Output the (X, Y) coordinate of the center of the cell containing the given text.  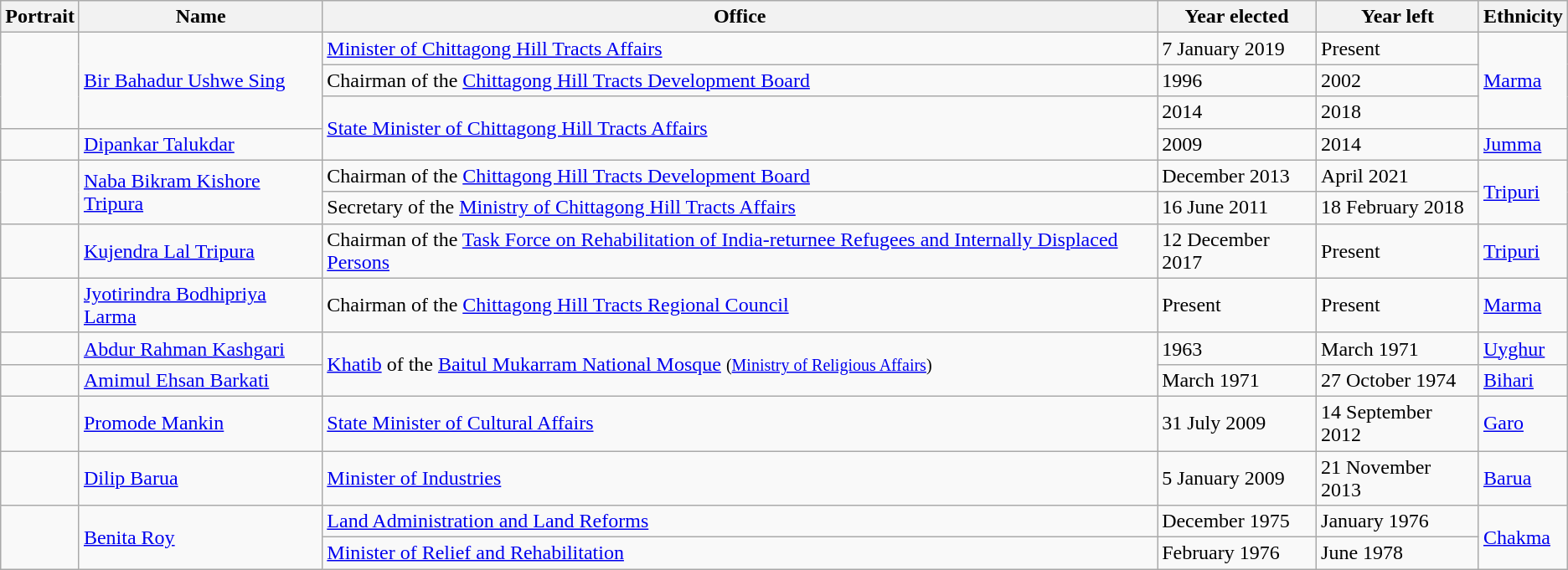
16 June 2011 (1237, 208)
December 1975 (1237, 521)
2018 (1398, 112)
Naba Bikram Kishore Tripura (200, 192)
June 1978 (1398, 553)
Dilip Barua (200, 477)
State Minister of Chittagong Hill Tracts Affairs (740, 128)
27 October 1974 (1398, 380)
Minister of Chittagong Hill Tracts Affairs (740, 49)
State Minister of Cultural Affairs (740, 424)
Benita Roy (200, 537)
31 July 2009 (1237, 424)
5 January 2009 (1237, 477)
Bihari (1523, 380)
Ethnicity (1523, 17)
Garo (1523, 424)
Barua (1523, 477)
Uyghur (1523, 348)
7 January 2019 (1237, 49)
February 1976 (1237, 553)
Chakma (1523, 537)
Chairman of the Task Force on Rehabilitation of India-returnee Refugees and Internally Displaced Persons (740, 251)
12 December 2017 (1237, 251)
Secretary of the Ministry of Chittagong Hill Tracts Affairs (740, 208)
December 2013 (1237, 176)
Jyotirindra Bodhipriya Larma (200, 305)
Jumma (1523, 144)
Bir Bahadur Ushwe Sing (200, 80)
14 September 2012 (1398, 424)
Name (200, 17)
2009 (1237, 144)
Land Administration and Land Reforms (740, 521)
Chairman of the Chittagong Hill Tracts Regional Council (740, 305)
1996 (1237, 80)
2002 (1398, 80)
Abdur Rahman Kashgari (200, 348)
Khatib of the Baitul Mukarram National Mosque (Ministry of Religious Affairs) (740, 364)
Portrait (40, 17)
April 2021 (1398, 176)
21 November 2013 (1398, 477)
Promode Mankin (200, 424)
18 February 2018 (1398, 208)
Dipankar Talukdar (200, 144)
Year elected (1237, 17)
Year left (1398, 17)
Office (740, 17)
1963 (1237, 348)
January 1976 (1398, 521)
Amimul Ehsan Barkati (200, 380)
Minister of Industries (740, 477)
Kujendra Lal Tripura (200, 251)
Minister of Relief and Rehabilitation (740, 553)
